For the text-containing cell, return its midpoint in (X, Y) coordinate format. 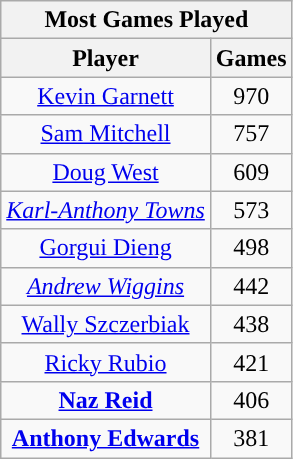
757 (251, 134)
Most Games Played (146, 20)
438 (251, 324)
Naz Reid (106, 400)
Anthony Edwards (106, 438)
609 (251, 172)
421 (251, 362)
573 (251, 210)
Doug West (106, 172)
Sam Mitchell (106, 134)
970 (251, 96)
Karl-Anthony Towns (106, 210)
Gorgui Dieng (106, 248)
Kevin Garnett (106, 96)
Ricky Rubio (106, 362)
Games (251, 58)
406 (251, 400)
Wally Szczerbiak (106, 324)
498 (251, 248)
442 (251, 286)
Andrew Wiggins (106, 286)
Player (106, 58)
381 (251, 438)
